Pinpoint the cell where the given text exists, returning its [x, y] midpoint coordinate. 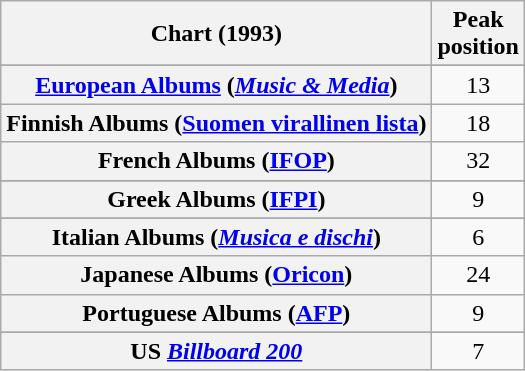
Italian Albums (Musica e dischi) [216, 237]
European Albums (Music & Media) [216, 85]
Greek Albums (IFPI) [216, 199]
18 [478, 123]
French Albums (IFOP) [216, 161]
24 [478, 275]
Finnish Albums (Suomen virallinen lista) [216, 123]
6 [478, 237]
32 [478, 161]
7 [478, 351]
Portuguese Albums (AFP) [216, 313]
13 [478, 85]
Japanese Albums (Oricon) [216, 275]
Peakposition [478, 34]
Chart (1993) [216, 34]
US Billboard 200 [216, 351]
